Search for the cell housing the specified text and yield its (x, y) center coordinate. 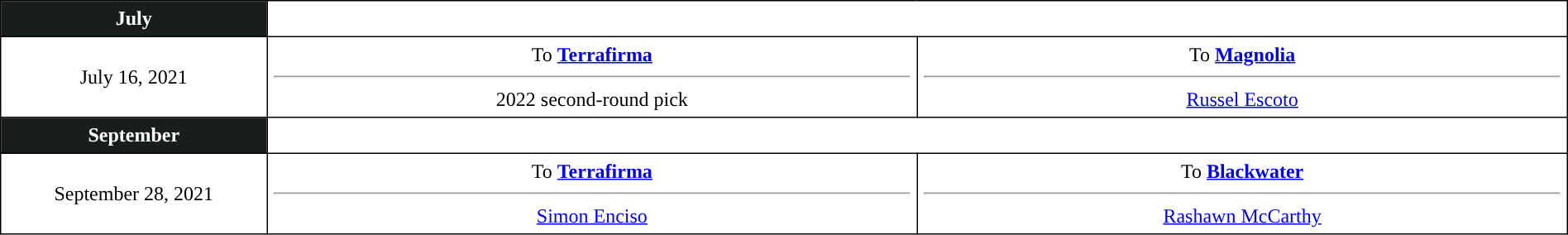
To BlackwaterRashawn McCarthy (1242, 194)
To MagnoliaRussel Escoto (1242, 77)
To Terrafirma2022 second-round pick (592, 77)
To TerrafirmaSimon Enciso (592, 194)
July (134, 19)
September (134, 136)
July 16, 2021 (134, 77)
September 28, 2021 (134, 194)
